Determine the [X, Y] coordinate at the center of the cell enclosing the given text.  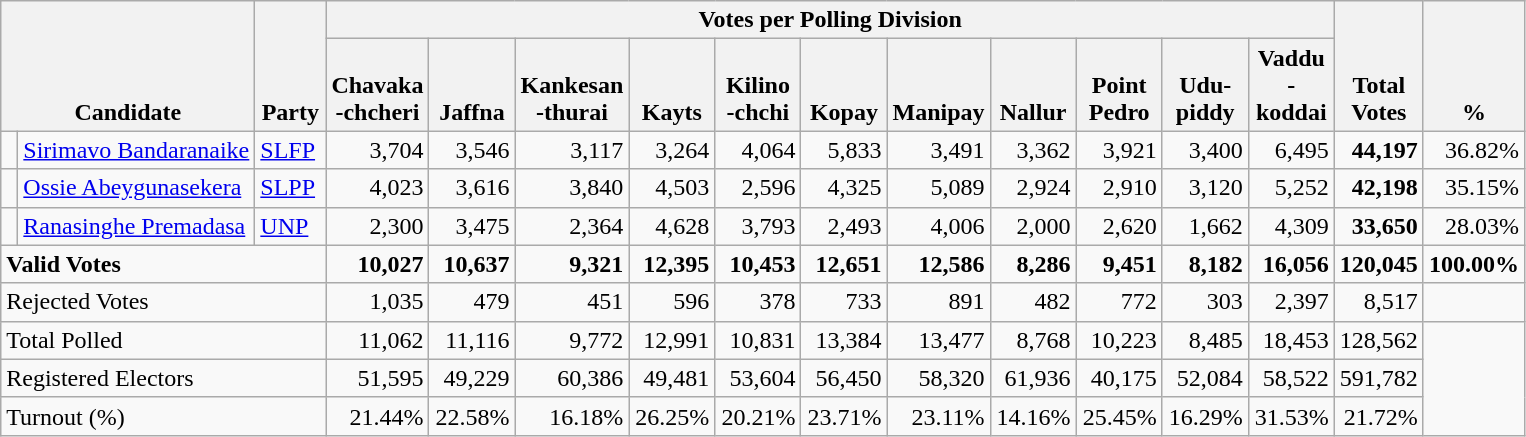
10,453 [758, 264]
5,252 [1291, 188]
53,604 [758, 378]
52,084 [1205, 378]
Sirimavo Bandaranaike [136, 150]
9,451 [1119, 264]
11,116 [472, 340]
378 [758, 302]
Total Polled [164, 340]
18,453 [1291, 340]
UNP [290, 226]
3,704 [378, 150]
28.03% [1474, 226]
Manipay [938, 85]
3,793 [758, 226]
10,223 [1119, 340]
9,772 [572, 340]
3,264 [672, 150]
451 [572, 302]
35.15% [1474, 188]
Kankesan-thurai [572, 85]
5,089 [938, 188]
10,831 [758, 340]
8,768 [1033, 340]
Party [290, 66]
60,386 [572, 378]
Rejected Votes [164, 302]
58,320 [938, 378]
1,035 [378, 302]
2,493 [844, 226]
2,620 [1119, 226]
4,503 [672, 188]
3,546 [472, 150]
Turnout (%) [164, 416]
6,495 [1291, 150]
33,650 [1378, 226]
12,586 [938, 264]
2,364 [572, 226]
591,782 [1378, 378]
2,924 [1033, 188]
3,120 [1205, 188]
PointPedro [1119, 85]
9,321 [572, 264]
31.53% [1291, 416]
3,117 [572, 150]
596 [672, 302]
Total Votes [1378, 66]
26.25% [672, 416]
SLFP [290, 150]
21.44% [378, 416]
61,936 [1033, 378]
3,840 [572, 188]
Votes per Polling Division [830, 20]
5,833 [844, 150]
22.58% [472, 416]
128,562 [1378, 340]
3,616 [472, 188]
8,485 [1205, 340]
3,400 [1205, 150]
4,325 [844, 188]
Registered Electors [164, 378]
12,651 [844, 264]
2,596 [758, 188]
16.18% [572, 416]
733 [844, 302]
Ranasinghe Premadasa [136, 226]
8,286 [1033, 264]
12,395 [672, 264]
36.82% [1474, 150]
23.71% [844, 416]
21.72% [1378, 416]
Kopay [844, 85]
479 [472, 302]
4,628 [672, 226]
10,637 [472, 264]
25.45% [1119, 416]
3,475 [472, 226]
51,595 [378, 378]
4,006 [938, 226]
1,662 [1205, 226]
49,229 [472, 378]
482 [1033, 302]
16,056 [1291, 264]
8,517 [1378, 302]
2,000 [1033, 226]
891 [938, 302]
56,450 [844, 378]
Chavaka-chcheri [378, 85]
Candidate [128, 66]
16.29% [1205, 416]
Kayts [672, 85]
13,477 [938, 340]
772 [1119, 302]
Ossie Abeygunasekera [136, 188]
49,481 [672, 378]
Jaffna [472, 85]
SLPP [290, 188]
Nallur [1033, 85]
2,300 [378, 226]
13,384 [844, 340]
Kilino-chchi [758, 85]
4,064 [758, 150]
3,921 [1119, 150]
44,197 [1378, 150]
Udu-piddy [1205, 85]
120,045 [1378, 264]
3,491 [938, 150]
11,062 [378, 340]
8,182 [1205, 264]
Vaddu-koddai [1291, 85]
100.00% [1474, 264]
10,027 [378, 264]
3,362 [1033, 150]
58,522 [1291, 378]
4,023 [378, 188]
12,991 [672, 340]
2,397 [1291, 302]
% [1474, 66]
Valid Votes [164, 264]
40,175 [1119, 378]
20.21% [758, 416]
303 [1205, 302]
2,910 [1119, 188]
23.11% [938, 416]
42,198 [1378, 188]
4,309 [1291, 226]
14.16% [1033, 416]
